Output the (x, y) coordinate of the center of the cell containing the given text.  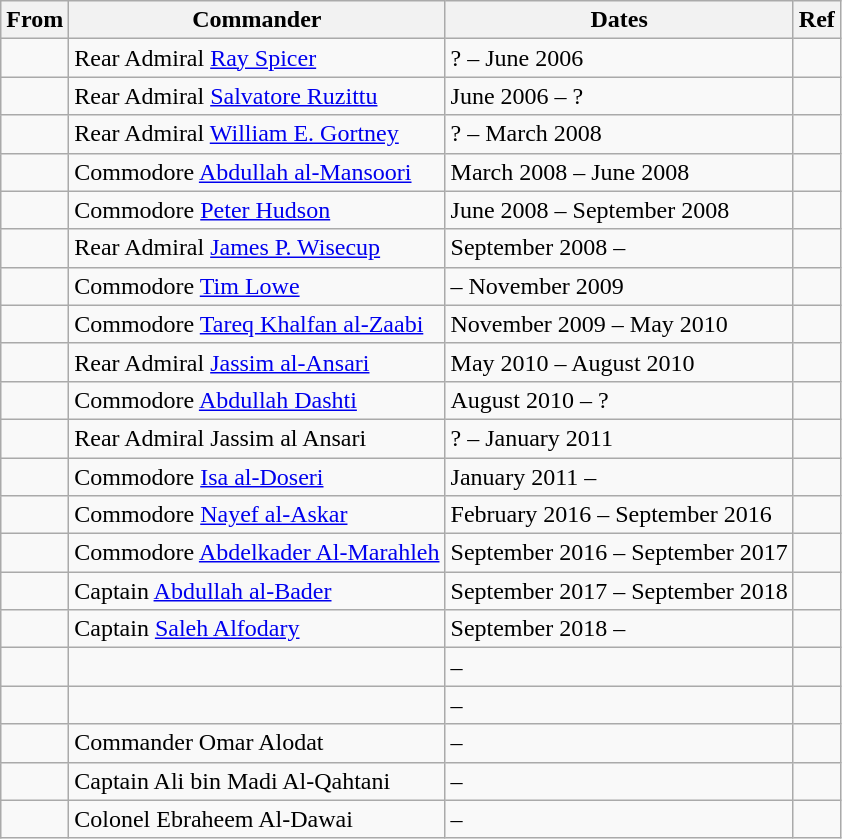
Rear Admiral Jassim al-Ansari (257, 362)
June 2006 – ? (619, 96)
Commodore Tim Lowe (257, 286)
September 2017 – September 2018 (619, 591)
Ref (816, 20)
? – March 2008 (619, 134)
Commodore Abdullah Dashti (257, 400)
November 2009 – May 2010 (619, 324)
Commodore Isa al-Doseri (257, 477)
Rear Admiral Ray Spicer (257, 58)
January 2011 – (619, 477)
From (35, 20)
Commodore Tareq Khalfan al-Zaabi (257, 324)
September 2008 – (619, 248)
Commander (257, 20)
Commodore Abdelkader Al-Marahleh (257, 553)
Commander Omar Alodat (257, 743)
Commodore Peter Hudson (257, 210)
Rear Admiral Salvatore Ruzittu (257, 96)
May 2010 – August 2010 (619, 362)
Captain Saleh Alfodary (257, 629)
Rear Admiral James P. Wisecup (257, 248)
? – January 2011 (619, 438)
Commodore Abdullah al-Mansoori (257, 172)
February 2016 – September 2016 (619, 515)
Commodore Nayef al-Askar (257, 515)
Captain Abdullah al-Bader (257, 591)
Dates (619, 20)
June 2008 – September 2008 (619, 210)
September 2016 – September 2017 (619, 553)
August 2010 – ? (619, 400)
– November 2009 (619, 286)
March 2008 – June 2008 (619, 172)
Captain Ali bin Madi Al-Qahtani (257, 781)
Colonel Ebraheem Al-Dawai (257, 819)
Rear Admiral Jassim al Ansari (257, 438)
? – June 2006 (619, 58)
September 2018 – (619, 629)
Rear Admiral William E. Gortney (257, 134)
